Extract the (x, y) coordinate from the center of the cell holding the provided text.  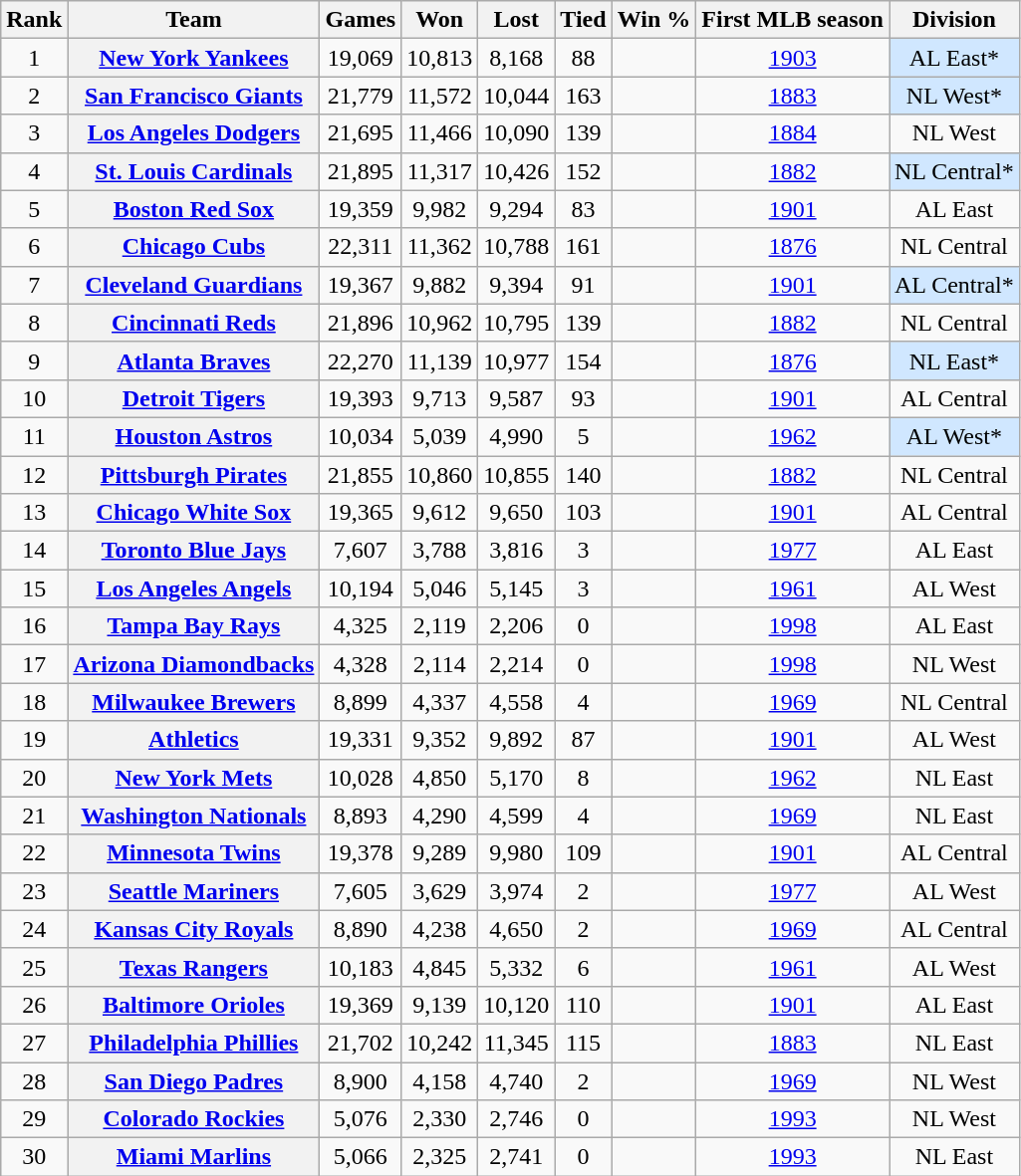
4,328 (361, 664)
152 (584, 171)
15 (34, 588)
20 (34, 778)
Tampa Bay Rays (193, 626)
4,850 (440, 778)
4,845 (440, 967)
10,813 (440, 58)
115 (584, 1043)
Cincinnati Reds (193, 323)
10,090 (516, 133)
3,788 (440, 551)
Washington Nationals (193, 816)
19,369 (361, 1005)
St. Louis Cardinals (193, 171)
9,587 (516, 398)
18 (34, 702)
22 (34, 853)
8,890 (361, 929)
109 (584, 853)
140 (584, 475)
21,855 (361, 475)
Games (361, 20)
21 (34, 816)
Colorado Rockies (193, 1119)
7 (34, 285)
4,990 (516, 436)
5,145 (516, 588)
Cleveland Guardians (193, 285)
93 (584, 398)
11 (34, 436)
83 (584, 209)
10,788 (516, 247)
9,892 (516, 740)
27 (34, 1043)
Chicago White Sox (193, 513)
7,605 (361, 891)
9,882 (440, 285)
163 (584, 96)
Toronto Blue Jays (193, 551)
1903 (793, 58)
10,028 (361, 778)
11,317 (440, 171)
17 (34, 664)
10,962 (440, 323)
23 (34, 891)
9,980 (516, 853)
Won (440, 20)
1 (34, 58)
22,311 (361, 247)
New York Mets (193, 778)
Win % (653, 20)
Detroit Tigers (193, 398)
25 (34, 967)
1884 (793, 133)
9,139 (440, 1005)
19,393 (361, 398)
NL Central* (954, 171)
19,365 (361, 513)
29 (34, 1119)
Rank (34, 20)
9,294 (516, 209)
NL West* (954, 96)
110 (584, 1005)
26 (34, 1005)
AL Central* (954, 285)
9,612 (440, 513)
9,289 (440, 853)
9,982 (440, 209)
Division (954, 20)
9,352 (440, 740)
5,066 (361, 1157)
5,046 (440, 588)
Atlanta Braves (193, 360)
24 (34, 929)
9,394 (516, 285)
4,325 (361, 626)
2,206 (516, 626)
2,214 (516, 664)
4,650 (516, 929)
AL East* (954, 58)
91 (584, 285)
Baltimore Orioles (193, 1005)
9,713 (440, 398)
14 (34, 551)
2,746 (516, 1119)
10,977 (516, 360)
11,362 (440, 247)
4,238 (440, 929)
2,741 (516, 1157)
3,629 (440, 891)
5,039 (440, 436)
21,895 (361, 171)
3,974 (516, 891)
28 (34, 1080)
Team (193, 20)
2,325 (440, 1157)
8,168 (516, 58)
Pittsburgh Pirates (193, 475)
5,076 (361, 1119)
8,900 (361, 1080)
Chicago Cubs (193, 247)
10,034 (361, 436)
2,114 (440, 664)
2,119 (440, 626)
19,359 (361, 209)
Milwaukee Brewers (193, 702)
19,069 (361, 58)
Los Angeles Dodgers (193, 133)
19,367 (361, 285)
21,695 (361, 133)
4,158 (440, 1080)
San Francisco Giants (193, 96)
First MLB season (793, 20)
8,899 (361, 702)
10,426 (516, 171)
13 (34, 513)
103 (584, 513)
4,599 (516, 816)
NL East* (954, 360)
Arizona Diamondbacks (193, 664)
10 (34, 398)
22,270 (361, 360)
Kansas City Royals (193, 929)
161 (584, 247)
Lost (516, 20)
Houston Astros (193, 436)
16 (34, 626)
4,558 (516, 702)
154 (584, 360)
21,702 (361, 1043)
Seattle Mariners (193, 891)
Los Angeles Angels (193, 588)
11,572 (440, 96)
San Diego Padres (193, 1080)
10,194 (361, 588)
9,650 (516, 513)
10,855 (516, 475)
21,896 (361, 323)
11,139 (440, 360)
10,120 (516, 1005)
New York Yankees (193, 58)
11,466 (440, 133)
4,337 (440, 702)
19,378 (361, 853)
Tied (584, 20)
Athletics (193, 740)
12 (34, 475)
87 (584, 740)
21,779 (361, 96)
Minnesota Twins (193, 853)
AL West* (954, 436)
Boston Red Sox (193, 209)
3,816 (516, 551)
7,607 (361, 551)
Philadelphia Phillies (193, 1043)
5,170 (516, 778)
Texas Rangers (193, 967)
5,332 (516, 967)
2,330 (440, 1119)
30 (34, 1157)
10,795 (516, 323)
9 (34, 360)
88 (584, 58)
Miami Marlins (193, 1157)
4,290 (440, 816)
8,893 (361, 816)
10,183 (361, 967)
10,860 (440, 475)
10,044 (516, 96)
10,242 (440, 1043)
19,331 (361, 740)
11,345 (516, 1043)
19 (34, 740)
4,740 (516, 1080)
